Determine the [x, y] coordinate at the center of the cell enclosing the given text.  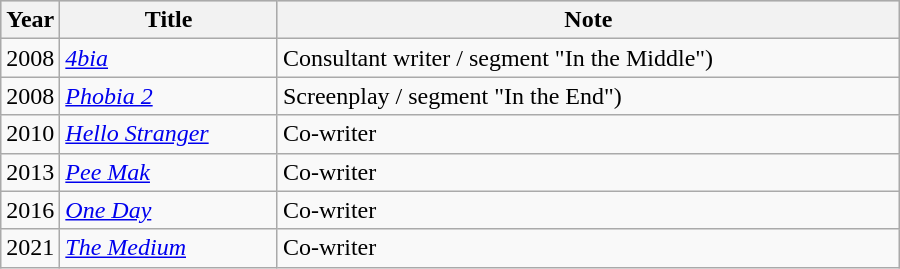
2013 [30, 172]
Title [169, 20]
Hello Stranger [169, 134]
Pee Mak [169, 172]
Year [30, 20]
One Day [169, 210]
Screenplay / segment "In the End") [588, 96]
Consultant writer / segment "In the Middle") [588, 58]
4bia [169, 58]
Phobia 2 [169, 96]
The Medium [169, 248]
2016 [30, 210]
2021 [30, 248]
Note [588, 20]
2010 [30, 134]
